Capture the cell that displays the provided text and extract its [x, y] central coordinate. 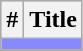
# [12, 20]
Title [54, 20]
